Scan for the cell matching the given text and deliver its (x, y) coordinate at center. 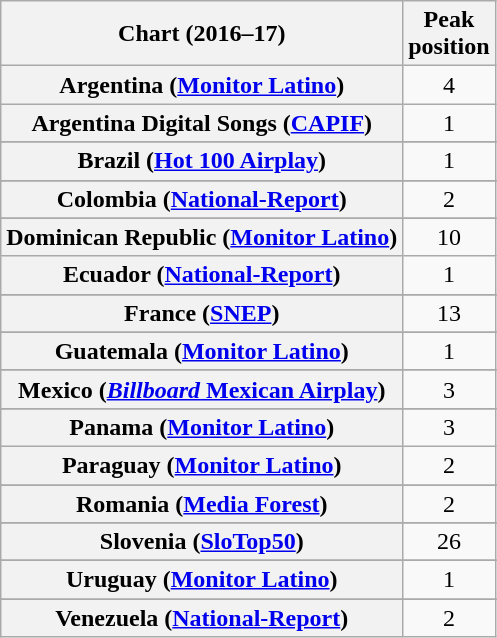
26 (449, 542)
Peak position (449, 34)
Slovenia (SloTop50) (202, 542)
Guatemala (Monitor Latino) (202, 351)
Argentina (Monitor Latino) (202, 85)
Argentina Digital Songs (CAPIF) (202, 123)
Chart (2016–17) (202, 34)
13 (449, 313)
Mexico (Billboard Mexican Airplay) (202, 389)
Dominican Republic (Monitor Latino) (202, 237)
Uruguay (Monitor Latino) (202, 580)
Romania (Media Forest) (202, 503)
Paraguay (Monitor Latino) (202, 465)
Venezuela (National-Report) (202, 618)
Ecuador (National-Report) (202, 275)
10 (449, 237)
Panama (Monitor Latino) (202, 427)
France (SNEP) (202, 313)
Brazil (Hot 100 Airplay) (202, 161)
Colombia (National-Report) (202, 199)
4 (449, 85)
